Output the (X, Y) coordinate of the center of the cell containing the given text.  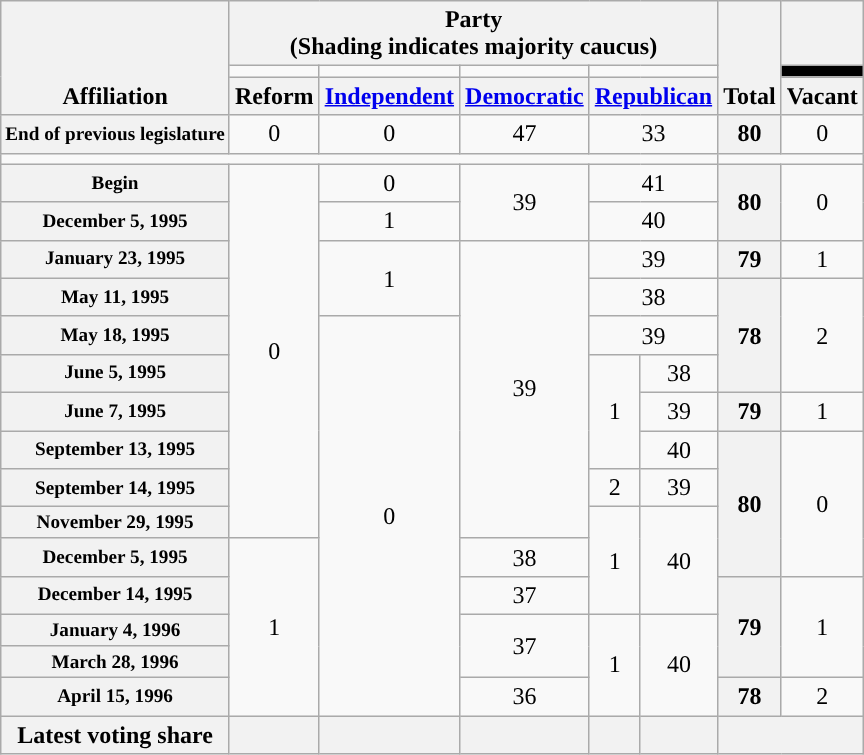
September 13, 1995 (116, 449)
41 (653, 183)
December 14, 1995 (116, 595)
Independent (389, 96)
47 (525, 134)
Latest voting share (116, 735)
March 28, 1996 (116, 662)
September 14, 1995 (116, 488)
Total (750, 58)
May 11, 1995 (116, 297)
Begin (116, 183)
36 (525, 697)
Democratic (525, 96)
May 18, 1995 (116, 335)
April 15, 1996 (116, 697)
November 29, 1995 (116, 523)
Affiliation (116, 58)
Vacant (822, 96)
January 4, 1996 (116, 630)
June 5, 1995 (116, 373)
January 23, 1995 (116, 259)
End of previous legislature (116, 134)
Republican (653, 96)
Reform (274, 96)
Party (Shading indicates majority caucus) (473, 34)
June 7, 1995 (116, 411)
33 (653, 134)
